Determine the (x, y) coordinate at the center of the cell enclosing the given text.  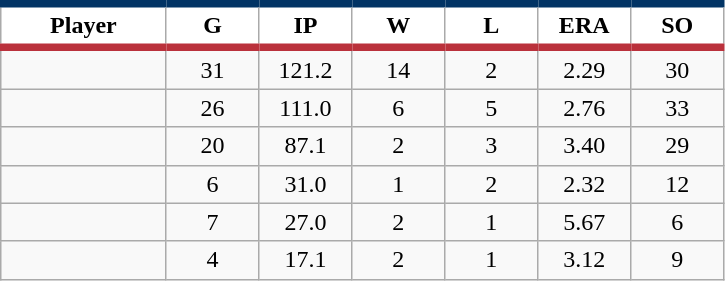
30 (678, 68)
5.67 (584, 222)
27.0 (306, 222)
20 (212, 146)
9 (678, 260)
2.32 (584, 184)
3 (492, 146)
G (212, 26)
3.40 (584, 146)
ERA (584, 26)
17.1 (306, 260)
14 (398, 68)
12 (678, 184)
7 (212, 222)
2.29 (584, 68)
Player (84, 26)
26 (212, 108)
111.0 (306, 108)
87.1 (306, 146)
L (492, 26)
121.2 (306, 68)
IP (306, 26)
5 (492, 108)
SO (678, 26)
33 (678, 108)
31.0 (306, 184)
31 (212, 68)
2.76 (584, 108)
4 (212, 260)
29 (678, 146)
W (398, 26)
3.12 (584, 260)
